Pinpoint the cell where the given text exists, returning its [x, y] midpoint coordinate. 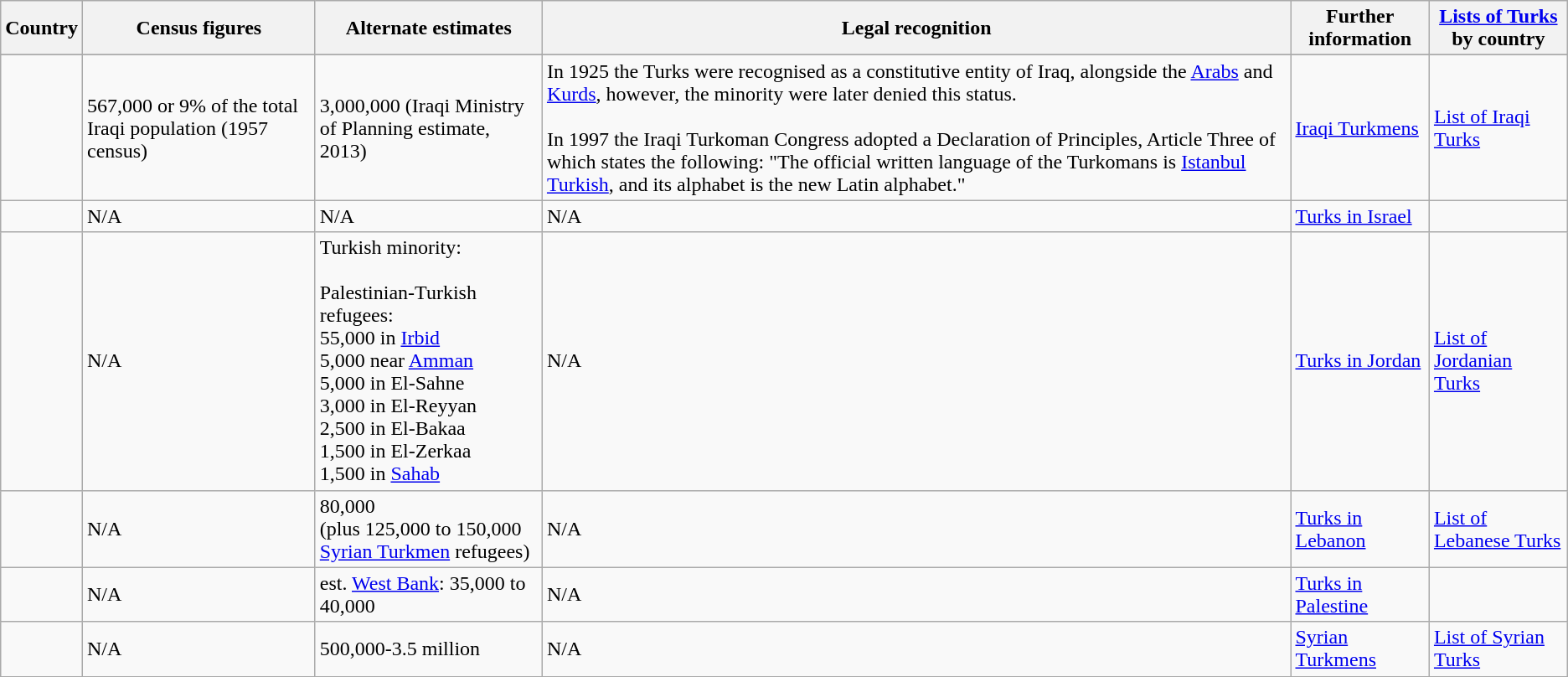
est. West Bank: 35,000 to 40,000 [429, 595]
Lists of Turks by country [1498, 28]
567,000 or 9% of the total Iraqi population (1957 census) [199, 127]
Turks in Palestine [1360, 595]
500,000-3.5 million [429, 649]
List of Iraqi Turks [1498, 127]
Alternate estimates [429, 28]
Turks in Jordan [1360, 361]
Iraqi Turkmens [1360, 127]
List of Syrian Turks [1498, 649]
Turks in Israel [1360, 216]
List of Lebanese Turks [1498, 529]
Legal recognition [916, 28]
80,000 (plus 125,000 to 150,000 Syrian Turkmen refugees) [429, 529]
Further information [1360, 28]
Census figures [199, 28]
Country [42, 28]
Turks in Lebanon [1360, 529]
Syrian Turkmens [1360, 649]
List of Jordanian Turks [1498, 361]
3,000,000 (Iraqi Ministry of Planning estimate, 2013) [429, 127]
